Identify which cell holds the provided text, then report its [X, Y] central coordinate. 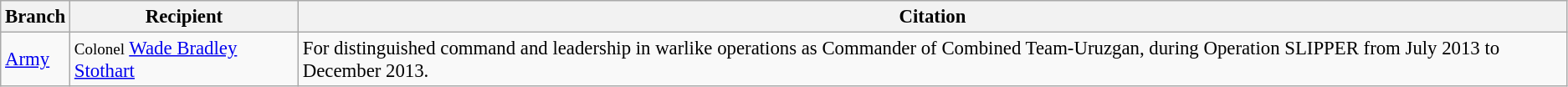
Army [35, 60]
Recipient [184, 17]
Branch [35, 17]
Citation [932, 17]
Colonel Wade Bradley Stothart [184, 60]
